Find where the given text appears and provide that cell's center as (x, y) coordinate. 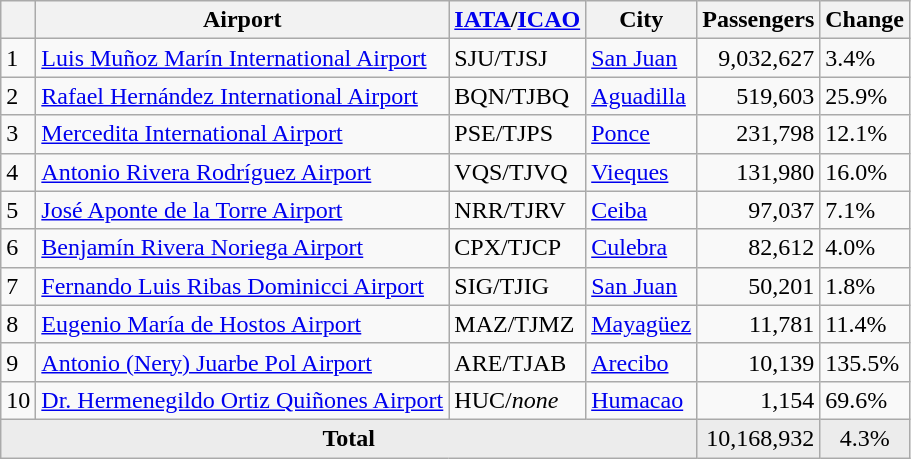
10,139 (758, 362)
9 (18, 362)
6 (18, 248)
Dr. Hermenegildo Ortiz Quiñones Airport (242, 400)
10,168,932 (758, 438)
9,032,627 (758, 58)
3.4% (865, 58)
SJU/TJSJ (518, 58)
11.4% (865, 324)
16.0% (865, 172)
5 (18, 210)
Fernando Luis Ribas Dominicci Airport (242, 286)
Mercedita International Airport (242, 134)
Vieques (642, 172)
2 (18, 96)
Antonio (Nery) Juarbe Pol Airport (242, 362)
50,201 (758, 286)
Change (865, 20)
VQS/TJVQ (518, 172)
Humacao (642, 400)
Airport (242, 20)
Antonio Rivera Rodríguez Airport (242, 172)
CPX/TJCP (518, 248)
8 (18, 324)
BQN/TJBQ (518, 96)
69.6% (865, 400)
4 (18, 172)
Total (349, 438)
Passengers (758, 20)
Benjamín Rivera Noriega Airport (242, 248)
José Aponte de la Torre Airport (242, 210)
IATA/ICAO (518, 20)
7.1% (865, 210)
12.1% (865, 134)
1,154 (758, 400)
231,798 (758, 134)
3 (18, 134)
PSE/TJPS (518, 134)
Ponce (642, 134)
10 (18, 400)
Luis Muñoz Marín International Airport (242, 58)
NRR/TJRV (518, 210)
4.0% (865, 248)
Ceiba (642, 210)
7 (18, 286)
519,603 (758, 96)
Arecibo (642, 362)
Culebra (642, 248)
4.3% (865, 438)
Eugenio María de Hostos Airport (242, 324)
135.5% (865, 362)
82,612 (758, 248)
25.9% (865, 96)
HUC/none (518, 400)
Rafael Hernández International Airport (242, 96)
Aguadilla (642, 96)
131,980 (758, 172)
MAZ/TJMZ (518, 324)
97,037 (758, 210)
Mayagüez (642, 324)
1.8% (865, 286)
ARE/TJAB (518, 362)
1 (18, 58)
11,781 (758, 324)
City (642, 20)
SIG/TJIG (518, 286)
